Search for the cell housing the specified text and yield its [x, y] center coordinate. 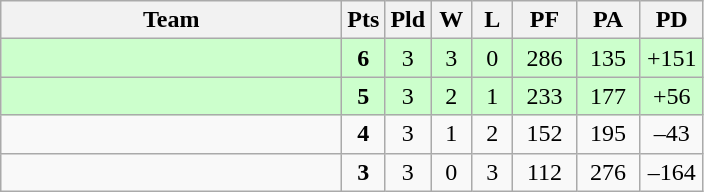
135 [608, 58]
233 [545, 96]
112 [545, 172]
6 [364, 58]
286 [545, 58]
PD [672, 20]
5 [364, 96]
4 [364, 134]
152 [545, 134]
PA [608, 20]
–164 [672, 172]
+151 [672, 58]
+56 [672, 96]
PF [545, 20]
–43 [672, 134]
W [452, 20]
177 [608, 96]
L [492, 20]
Pld [408, 20]
Team [172, 20]
195 [608, 134]
276 [608, 172]
Pts [364, 20]
